Find where the given text appears and provide that cell's center as (X, Y) coordinate. 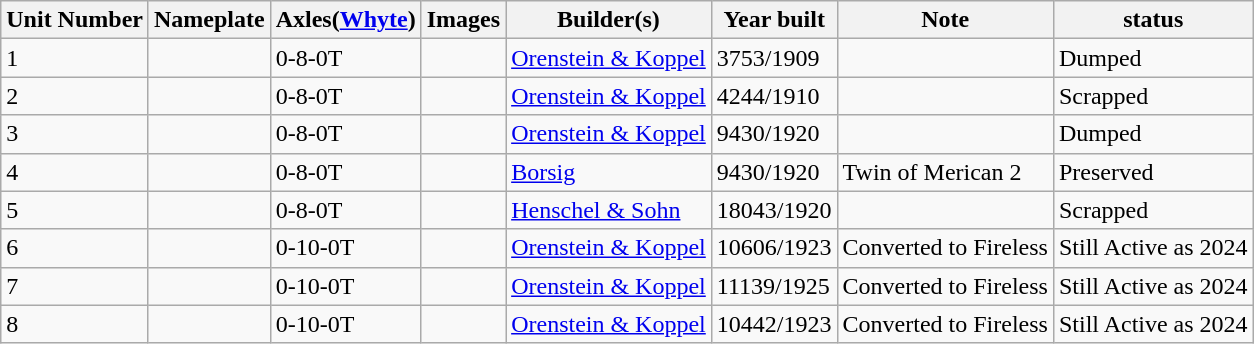
1 (75, 58)
4 (75, 172)
5 (75, 210)
2 (75, 96)
Preserved (1153, 172)
Builder(s) (609, 20)
Nameplate (209, 20)
11139/1925 (774, 286)
Unit Number (75, 20)
10606/1923 (774, 248)
Borsig (609, 172)
Year built (774, 20)
8 (75, 324)
6 (75, 248)
Note (945, 20)
status (1153, 20)
Henschel & Sohn (609, 210)
Images (463, 20)
3 (75, 134)
Axles(Whyte) (346, 20)
3753/1909 (774, 58)
10442/1923 (774, 324)
4244/1910 (774, 96)
7 (75, 286)
Twin of Merican 2 (945, 172)
18043/1920 (774, 210)
